Return (X, Y) of the center of cell containing provided text 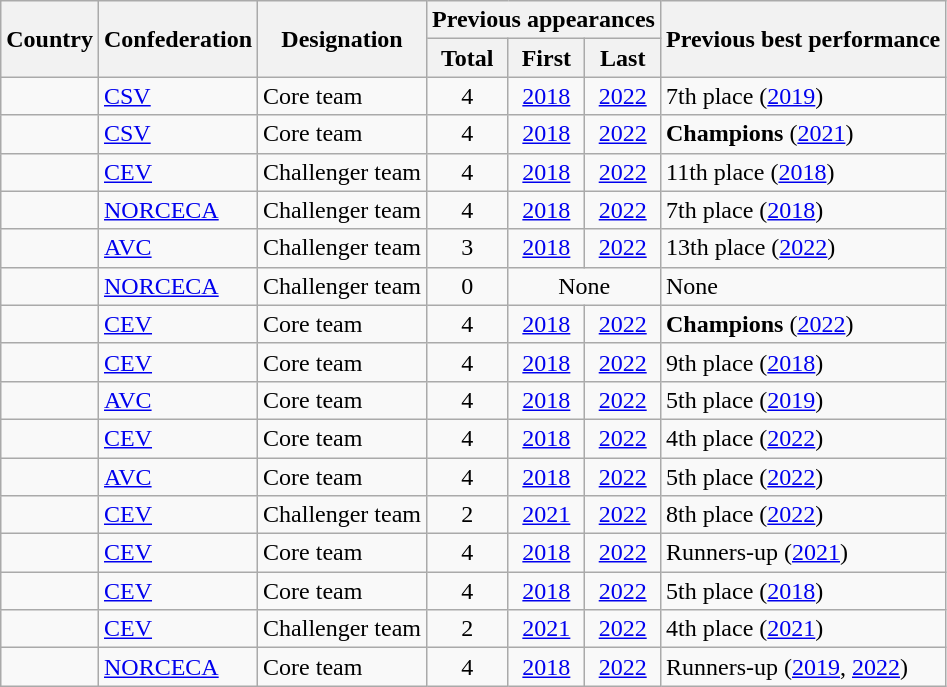
Last (623, 58)
3 (468, 248)
4th place (2021) (802, 629)
5th place (2018) (802, 591)
7th place (2019) (802, 96)
Designation (342, 39)
Champions (2022) (802, 324)
Country (50, 39)
5th place (2019) (802, 400)
Champions (2021) (802, 134)
Confederation (178, 39)
5th place (2022) (802, 477)
Runners-up (2021) (802, 553)
7th place (2018) (802, 210)
13th place (2022) (802, 248)
Previous appearances (544, 20)
4th place (2022) (802, 438)
Total (468, 58)
11th place (2018) (802, 172)
0 (468, 286)
Previous best performance (802, 39)
9th place (2018) (802, 362)
Runners-up (2019, 2022) (802, 667)
First (546, 58)
8th place (2022) (802, 515)
